Return the (X, Y) coordinate for the center point of the cell that contains the specified text.  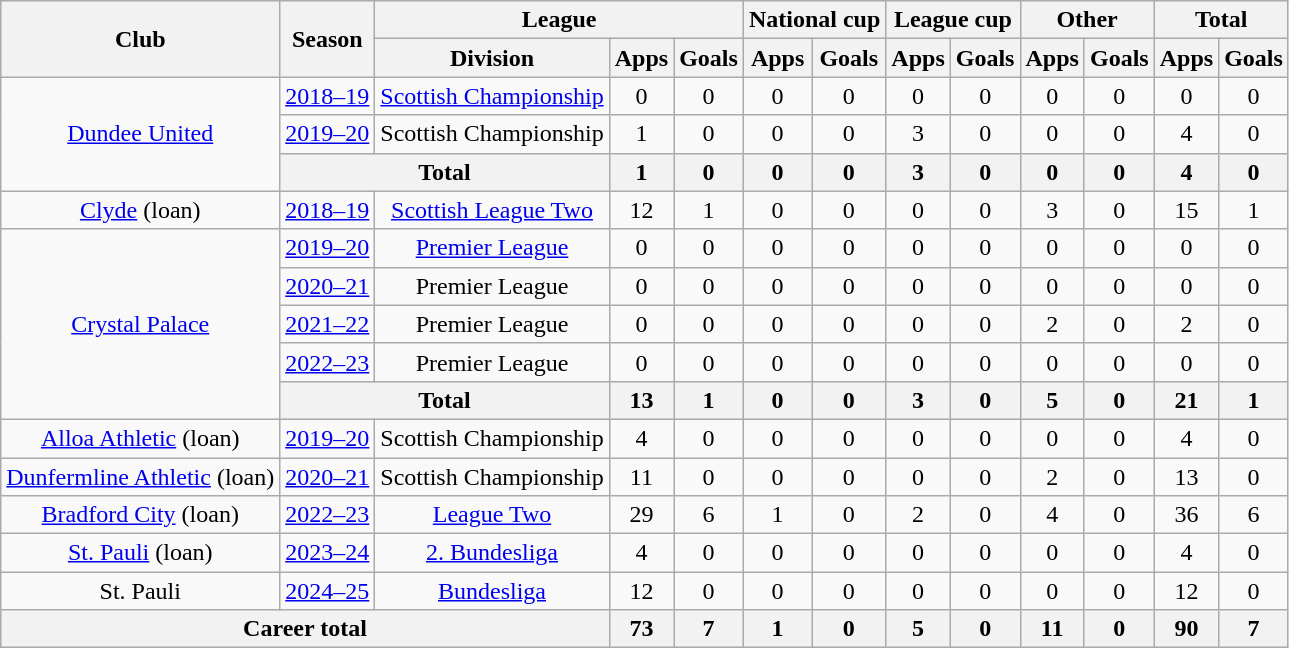
29 (641, 515)
St. Pauli (140, 591)
Bundesliga (492, 591)
2023–24 (328, 553)
Scottish League Two (492, 210)
21 (1186, 400)
90 (1186, 629)
2024–25 (328, 591)
Other (1087, 20)
League Two (492, 515)
15 (1186, 210)
Season (328, 39)
Alloa Athletic (loan) (140, 438)
Club (140, 39)
League cup (953, 20)
73 (641, 629)
Career total (305, 629)
2. Bundesliga (492, 553)
Dundee United (140, 134)
Division (492, 58)
Clyde (loan) (140, 210)
League (560, 20)
St. Pauli (loan) (140, 553)
Bradford City (loan) (140, 515)
2021–22 (328, 324)
Crystal Palace (140, 324)
National cup (814, 20)
Dunfermline Athletic (loan) (140, 477)
36 (1186, 515)
